Scan for the cell matching the given text and deliver its [X, Y] coordinate at center. 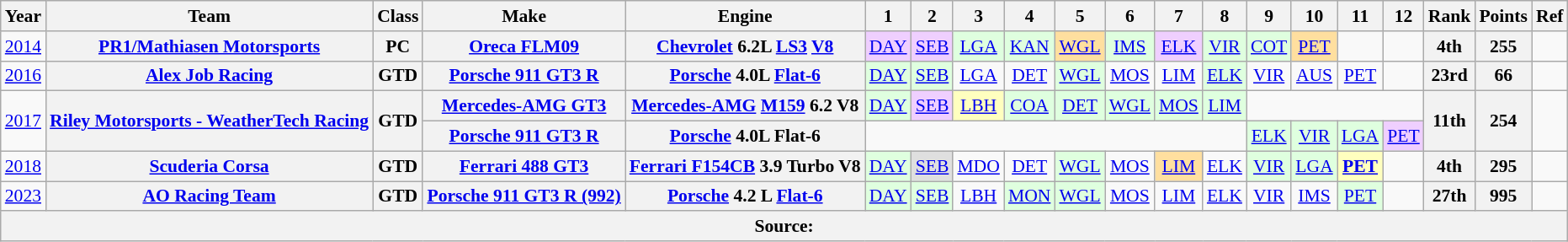
10 [1314, 16]
PC [397, 46]
2014 [24, 46]
2018 [24, 166]
MDO [978, 166]
Ferrari F154CB 3.9 Turbo V8 [746, 166]
11 [1360, 16]
254 [1503, 121]
AUS [1314, 76]
295 [1503, 166]
Mercedes-AMG GT3 [524, 106]
255 [1503, 46]
Porsche 911 GT3 R (992) [524, 196]
2 [933, 16]
Scuderia Corsa [209, 166]
COA [1030, 106]
66 [1503, 76]
Source: [784, 227]
Alex Job Racing [209, 76]
1 [889, 16]
2023 [24, 196]
5 [1079, 16]
2017 [24, 121]
Team [209, 16]
Class [397, 16]
Engine [746, 16]
995 [1503, 196]
23rd [1449, 76]
Oreca FLM09 [524, 46]
Mercedes-AMG M159 6.2 V8 [746, 106]
9 [1269, 16]
Chevrolet 6.2L LS3 V8 [746, 46]
Rank [1449, 16]
COT [1269, 46]
6 [1129, 16]
Ref [1549, 16]
Riley Motorsports - WeatherTech Racing [209, 121]
AO Racing Team [209, 196]
KAN [1030, 46]
Porsche 4.2 L Flat-6 [746, 196]
Year [24, 16]
2016 [24, 76]
Make [524, 16]
Ferrari 488 GT3 [524, 166]
12 [1404, 16]
PR1/Mathiasen Motorsports [209, 46]
MON [1030, 196]
4 [1030, 16]
Points [1503, 16]
8 [1225, 16]
7 [1178, 16]
3 [978, 16]
27th [1449, 196]
11th [1449, 121]
